Output the (X, Y) coordinate of the center of the cell containing the given text.  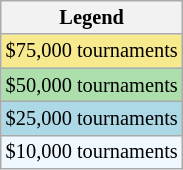
$50,000 tournaments (92, 85)
$10,000 tournaments (92, 152)
$75,000 tournaments (92, 51)
$25,000 tournaments (92, 118)
Legend (92, 17)
